Identify which cell holds the provided text, then report its [x, y] central coordinate. 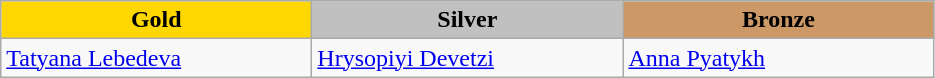
Tatyana Lebedeva [156, 58]
Anna Pyatykh [778, 58]
Hrysopiyi Devetzi [468, 58]
Bronze [778, 20]
Gold [156, 20]
Silver [468, 20]
